Return the [X, Y] coordinate for the center point of the cell that contains the specified text.  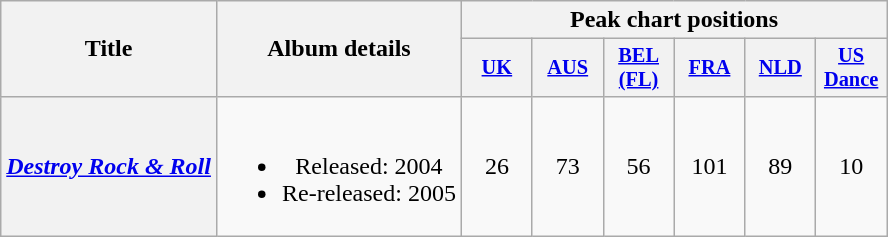
NLD [780, 68]
UK [496, 68]
Released: 2004Re-released: 2005 [338, 166]
Title [109, 49]
56 [638, 166]
10 [852, 166]
Album details [338, 49]
BEL(FL) [638, 68]
USDance [852, 68]
73 [568, 166]
Peak chart positions [674, 20]
AUS [568, 68]
101 [710, 166]
Destroy Rock & Roll [109, 166]
89 [780, 166]
26 [496, 166]
FRA [710, 68]
